For the text-containing cell, return its midpoint in [x, y] coordinate format. 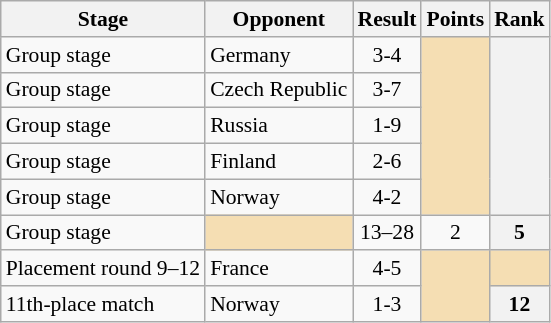
Placement round 9–12 [103, 269]
4-5 [388, 269]
4-2 [388, 197]
Russia [278, 126]
Germany [278, 55]
11th-place match [103, 304]
Points [455, 19]
5 [520, 233]
Stage [103, 19]
13–28 [388, 233]
Result [388, 19]
Finland [278, 162]
3-4 [388, 55]
Rank [520, 19]
Opponent [278, 19]
1-9 [388, 126]
3-7 [388, 90]
2-6 [388, 162]
12 [520, 304]
2 [455, 233]
Czech Republic [278, 90]
1-3 [388, 304]
France [278, 269]
